Locate the cell with the specified text and output its (X, Y) center coordinate. 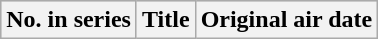
No. in series (69, 20)
Original air date (286, 20)
Title (166, 20)
